Search for the cell housing the specified text and yield its [x, y] center coordinate. 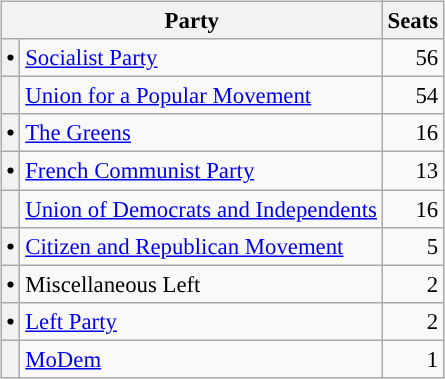
Union of Democrats and Independents [201, 209]
Left Party [201, 321]
13 [412, 171]
Socialist Party [201, 58]
Union for a Popular Movement [201, 96]
Party [192, 21]
MoDem [201, 359]
1 [412, 359]
5 [412, 246]
56 [412, 58]
The Greens [201, 133]
54 [412, 96]
French Communist Party [201, 171]
Citizen and Republican Movement [201, 246]
Seats [412, 21]
Miscellaneous Left [201, 284]
